Locate the cell with the specified text and output its [x, y] center coordinate. 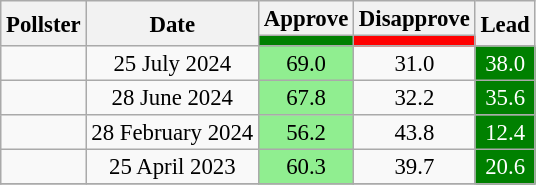
28 February 2024 [172, 132]
Lead [505, 24]
43.8 [415, 132]
25 April 2023 [172, 168]
32.2 [415, 98]
38.0 [505, 64]
56.2 [306, 132]
Pollster [44, 24]
28 June 2024 [172, 98]
Approve [306, 18]
39.7 [415, 168]
31.0 [415, 64]
35.6 [505, 98]
Disapprove [415, 18]
12.4 [505, 132]
69.0 [306, 64]
67.8 [306, 98]
20.6 [505, 168]
60.3 [306, 168]
Date [172, 24]
25 July 2024 [172, 64]
